Extract the (x, y) coordinate from the center of the cell holding the provided text.  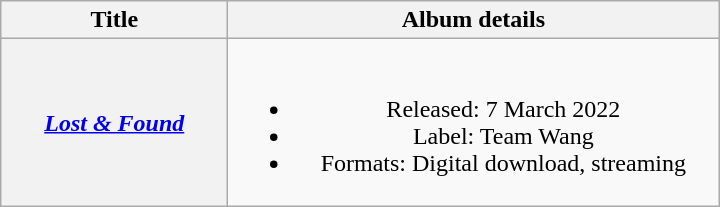
Album details (474, 20)
Title (114, 20)
Lost & Found (114, 122)
Released: 7 March 2022Label: Team WangFormats: Digital download, streaming (474, 122)
